Return (x, y) of the center of cell containing provided text 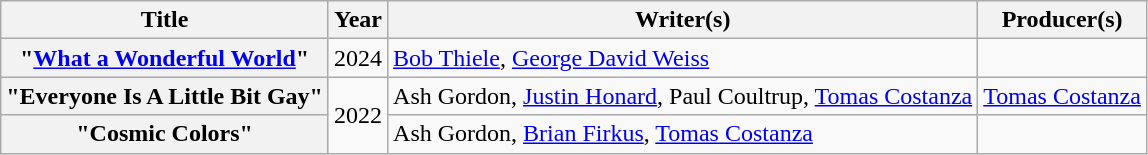
Bob Thiele, George David Weiss (683, 58)
Writer(s) (683, 20)
Tomas Costanza (1062, 96)
"What a Wonderful World" (165, 58)
"Everyone Is A Little Bit Gay" (165, 96)
Ash Gordon, Brian Firkus, Tomas Costanza (683, 134)
Producer(s) (1062, 20)
"Cosmic Colors" (165, 134)
Year (358, 20)
2022 (358, 115)
2024 (358, 58)
Ash Gordon, Justin Honard, Paul Coultrup, Tomas Costanza (683, 96)
Title (165, 20)
